Capture the cell that displays the provided text and extract its (x, y) central coordinate. 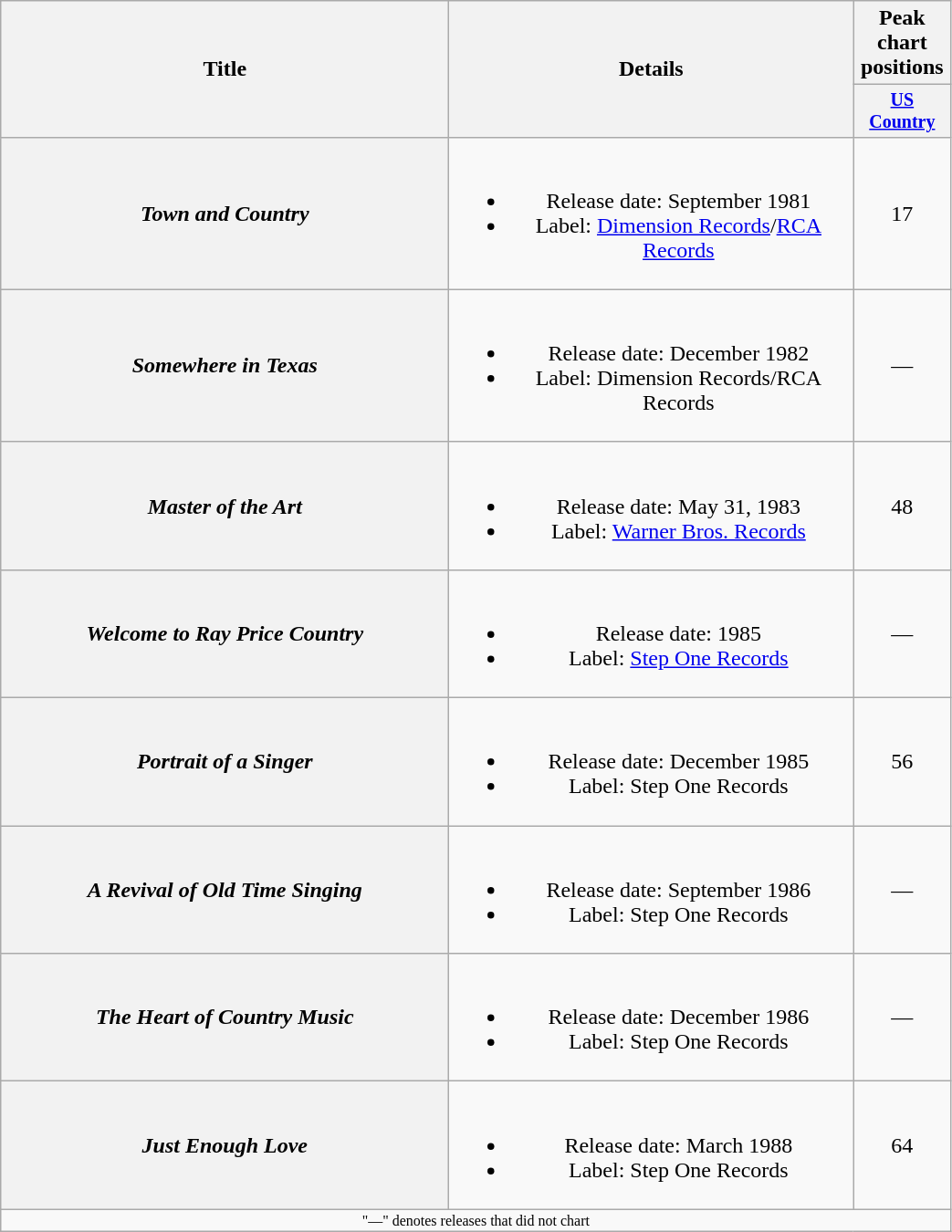
The Heart of Country Music (225, 1018)
Release date: 1985Label: Step One Records (652, 633)
17 (902, 214)
Peak chartpositions (902, 43)
48 (902, 506)
64 (902, 1145)
Release date: March 1988Label: Step One Records (652, 1145)
Release date: September 1986Label: Step One Records (652, 890)
Portrait of a Singer (225, 762)
Release date: May 31, 1983Label: Warner Bros. Records (652, 506)
Just Enough Love (225, 1145)
Release date: December 1985Label: Step One Records (652, 762)
Release date: December 1986Label: Step One Records (652, 1018)
US Country (902, 111)
"—" denotes releases that did not chart (476, 1220)
Town and Country (225, 214)
Title (225, 69)
Master of the Art (225, 506)
56 (902, 762)
Somewhere in Texas (225, 365)
Release date: September 1981Label: Dimension Records/RCA Records (652, 214)
Welcome to Ray Price Country (225, 633)
Release date: December 1982Label: Dimension Records/RCA Records (652, 365)
Details (652, 69)
A Revival of Old Time Singing (225, 890)
